Output the [x, y] coordinate of the center of the cell containing the given text.  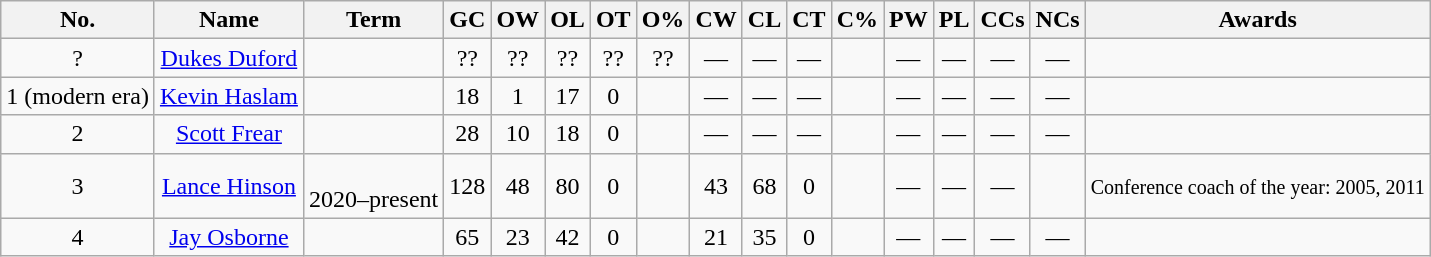
NCs [1058, 20]
3 [78, 186]
CT [809, 20]
4 [78, 237]
Awards [1258, 20]
Lance Hinson [228, 186]
1 (modern era) [78, 96]
Jay Osborne [228, 237]
PL [954, 20]
128 [468, 186]
2020–present [373, 186]
Scott Frear [228, 134]
O% [663, 20]
CW [716, 20]
Term [373, 20]
65 [468, 237]
OT [613, 20]
23 [518, 237]
Kevin Haslam [228, 96]
28 [468, 134]
48 [518, 186]
PW [909, 20]
CL [764, 20]
OL [568, 20]
GC [468, 20]
No. [78, 20]
68 [764, 186]
17 [568, 96]
35 [764, 237]
Dukes Duford [228, 58]
10 [518, 134]
Name [228, 20]
80 [568, 186]
1 [518, 96]
CCs [1002, 20]
21 [716, 237]
? [78, 58]
Conference coach of the year: 2005, 2011 [1258, 186]
43 [716, 186]
C% [857, 20]
42 [568, 237]
2 [78, 134]
OW [518, 20]
